Search for the cell housing the specified text and yield its (x, y) center coordinate. 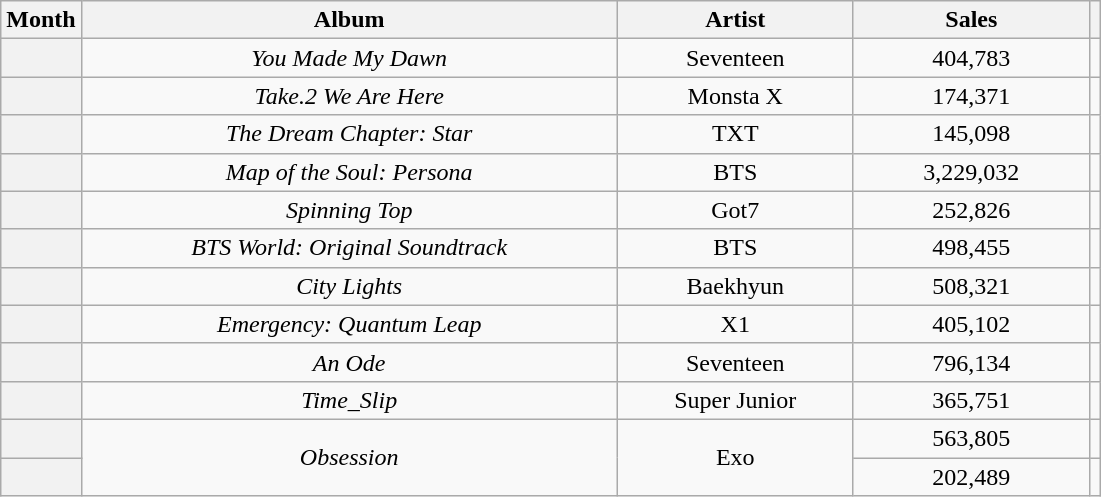
Baekhyun (735, 286)
563,805 (971, 438)
Exo (735, 457)
Month (41, 20)
202,489 (971, 477)
3,229,032 (971, 172)
BTS World: Original Soundtrack (349, 248)
404,783 (971, 58)
X1 (735, 324)
498,455 (971, 248)
TXT (735, 134)
Sales (971, 20)
Monsta X (735, 96)
796,134 (971, 362)
Artist (735, 20)
Take.2 We Are Here (349, 96)
City Lights (349, 286)
Got7 (735, 210)
Map of the Soul: Persona (349, 172)
Time_Slip (349, 400)
252,826 (971, 210)
The Dream Chapter: Star (349, 134)
You Made My Dawn (349, 58)
An Ode (349, 362)
508,321 (971, 286)
365,751 (971, 400)
Emergency: Quantum Leap (349, 324)
Super Junior (735, 400)
145,098 (971, 134)
Spinning Top (349, 210)
405,102 (971, 324)
Album (349, 20)
174,371 (971, 96)
Obsession (349, 457)
